From the cell containing the given text, extract its center point as [X, Y] coordinate. 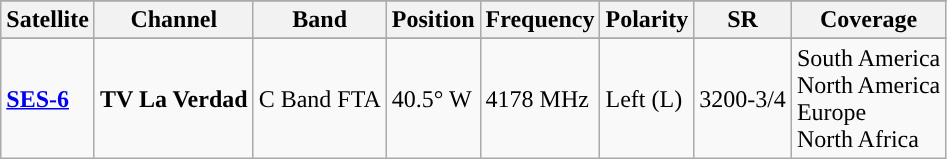
SR [743, 20]
Left (L) [647, 98]
Coverage [868, 20]
Polarity [647, 20]
Satellite [48, 20]
40.5° W [433, 98]
C Band FTA [320, 98]
Position [433, 20]
Frequency [540, 20]
Channel [174, 20]
SES-6 [48, 98]
TV La Verdad [174, 98]
4178 MHz [540, 98]
3200-3/4 [743, 98]
South AmericaNorth AmericaEuropeNorth Africa [868, 98]
Band [320, 20]
